Extract the (x, y) coordinate from the center of the cell holding the provided text.  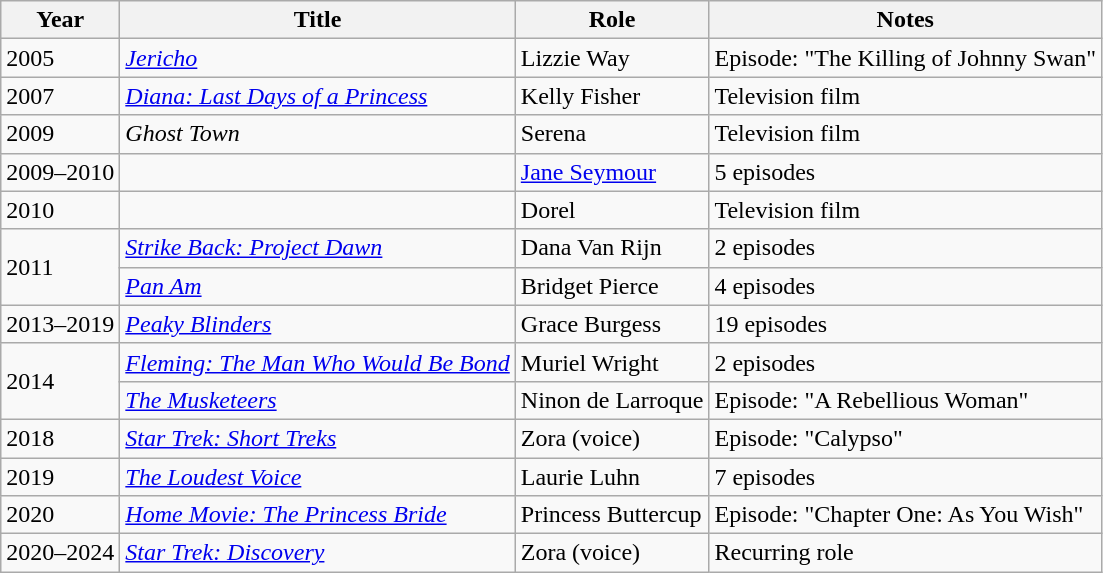
Diana: Last Days of a Princess (318, 96)
Laurie Luhn (612, 477)
4 episodes (906, 286)
The Musketeers (318, 400)
2013–2019 (60, 324)
Episode: "The Killing of Johnny Swan" (906, 58)
Year (60, 20)
2020 (60, 515)
19 episodes (906, 324)
Title (318, 20)
Bridget Pierce (612, 286)
Role (612, 20)
Jericho (318, 58)
Episode: "Calypso" (906, 438)
Peaky Blinders (318, 324)
Dana Van Rijn (612, 248)
Episode: "A Rebellious Woman" (906, 400)
Muriel Wright (612, 362)
2009 (60, 134)
Jane Seymour (612, 172)
Ninon de Larroque (612, 400)
2005 (60, 58)
2019 (60, 477)
2009–2010 (60, 172)
Lizzie Way (612, 58)
Princess Buttercup (612, 515)
Home Movie: The Princess Bride (318, 515)
2018 (60, 438)
2014 (60, 381)
Kelly Fisher (612, 96)
Strike Back: Project Dawn (318, 248)
Pan Am (318, 286)
Serena (612, 134)
2007 (60, 96)
2020–2024 (60, 553)
Recurring role (906, 553)
Grace Burgess (612, 324)
Notes (906, 20)
7 episodes (906, 477)
Episode: "Chapter One: As You Wish" (906, 515)
2010 (60, 210)
Fleming: The Man Who Would Be Bond (318, 362)
Dorel (612, 210)
Ghost Town (318, 134)
2011 (60, 267)
The Loudest Voice (318, 477)
5 episodes (906, 172)
Star Trek: Discovery (318, 553)
Star Trek: Short Treks (318, 438)
